For the text-containing cell, return its midpoint in (x, y) coordinate format. 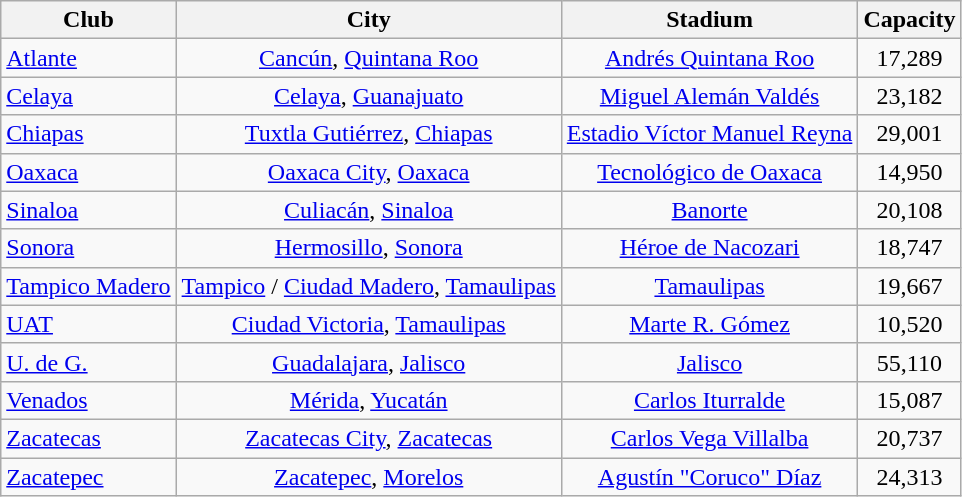
Tamaulipas (710, 286)
Culiacán, Sinaloa (368, 210)
Celaya, Guanajuato (368, 96)
Zacatecas (88, 438)
Club (88, 20)
Chiapas (88, 134)
Zacatepec (88, 477)
Venados (88, 400)
Ciudad Victoria, Tamaulipas (368, 324)
Marte R. Gómez (710, 324)
29,001 (910, 134)
Tuxtla Gutiérrez, Chiapas (368, 134)
19,667 (910, 286)
Tampico Madero (88, 286)
Tecnológico de Oaxaca (710, 172)
Mérida, Yucatán (368, 400)
U. de G. (88, 362)
Carlos Vega Villalba (710, 438)
24,313 (910, 477)
Hermosillo, Sonora (368, 248)
Celaya (88, 96)
Jalisco (710, 362)
55,110 (910, 362)
Sinaloa (88, 210)
Zacatepec, Morelos (368, 477)
Agustín "Coruco" Díaz (710, 477)
UAT (88, 324)
Sonora (88, 248)
Atlante (88, 58)
10,520 (910, 324)
Banorte (710, 210)
Miguel Alemán Valdés (710, 96)
Oaxaca (88, 172)
20,737 (910, 438)
14,950 (910, 172)
Capacity (910, 20)
23,182 (910, 96)
Guadalajara, Jalisco (368, 362)
Estadio Víctor Manuel Reyna (710, 134)
20,108 (910, 210)
Cancún, Quintana Roo (368, 58)
Zacatecas City, Zacatecas (368, 438)
Oaxaca City, Oaxaca (368, 172)
15,087 (910, 400)
Stadium (710, 20)
Tampico / Ciudad Madero, Tamaulipas (368, 286)
Carlos Iturralde (710, 400)
City (368, 20)
Héroe de Nacozari (710, 248)
17,289 (910, 58)
Andrés Quintana Roo (710, 58)
18,747 (910, 248)
